Extract the (X, Y) coordinate from the center of the cell holding the provided text.  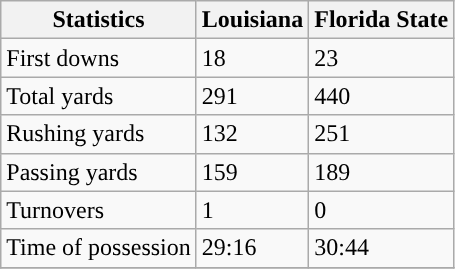
Rushing yards (99, 134)
Statistics (99, 20)
29:16 (252, 248)
Time of possession (99, 248)
189 (382, 172)
Florida State (382, 20)
First downs (99, 58)
1 (252, 210)
0 (382, 210)
Passing yards (99, 172)
440 (382, 96)
291 (252, 96)
30:44 (382, 248)
23 (382, 58)
Total yards (99, 96)
Turnovers (99, 210)
18 (252, 58)
251 (382, 134)
132 (252, 134)
Louisiana (252, 20)
159 (252, 172)
